Pinpoint the cell where the given text exists, returning its [X, Y] midpoint coordinate. 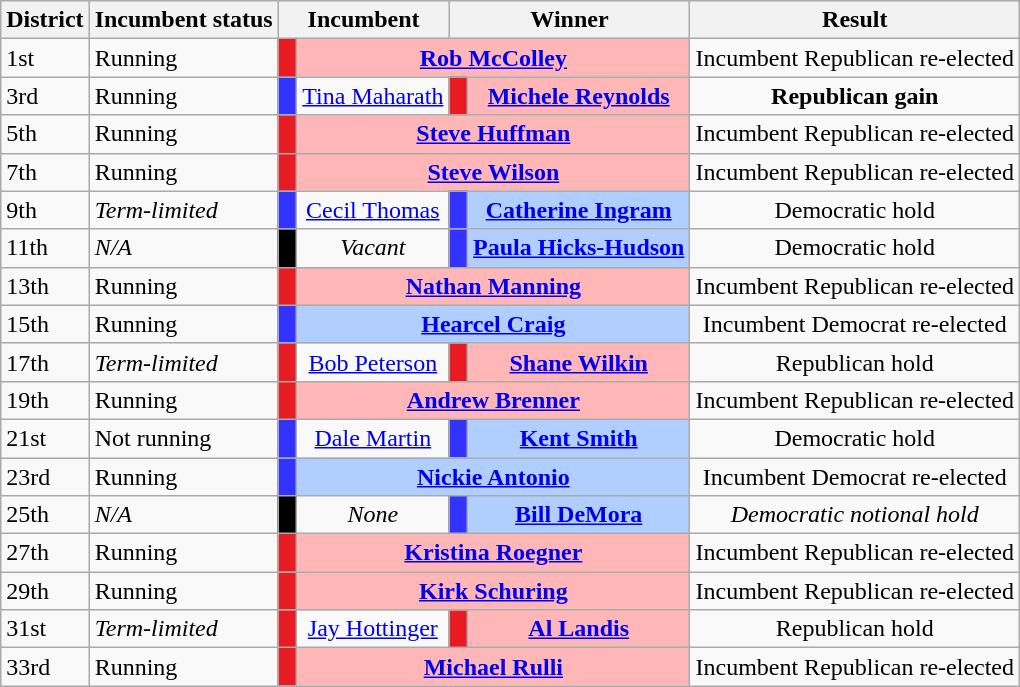
25th [45, 515]
District [45, 20]
Dale Martin [373, 438]
Incumbent status [184, 20]
33rd [45, 667]
31st [45, 629]
Cecil Thomas [373, 210]
Andrew Brenner [494, 400]
Shane Wilkin [578, 362]
7th [45, 172]
Steve Huffman [494, 134]
Michael Rulli [494, 667]
Steve Wilson [494, 172]
17th [45, 362]
Hearcel Craig [494, 324]
23rd [45, 477]
3rd [45, 96]
15th [45, 324]
Jay Hottinger [373, 629]
Bill DeMora [578, 515]
Democratic notional hold [855, 515]
21st [45, 438]
27th [45, 553]
Kent Smith [578, 438]
Rob McColley [494, 58]
Not running [184, 438]
Incumbent [364, 20]
13th [45, 286]
29th [45, 591]
Tina Maharath [373, 96]
Kirk Schuring [494, 591]
Nickie Antonio [494, 477]
None [373, 515]
Paula Hicks-Hudson [578, 248]
9th [45, 210]
Nathan Manning [494, 286]
Winner [570, 20]
Vacant [373, 248]
Result [855, 20]
Kristina Roegner [494, 553]
Michele Reynolds [578, 96]
11th [45, 248]
19th [45, 400]
5th [45, 134]
Catherine Ingram [578, 210]
Republican gain [855, 96]
1st [45, 58]
Al Landis [578, 629]
Bob Peterson [373, 362]
